Extract the [x, y] coordinate from the center of the cell holding the provided text.  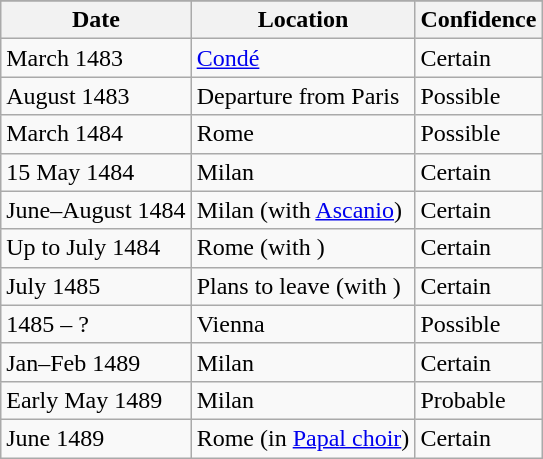
Location [303, 20]
Rome [303, 134]
June–August 1484 [96, 210]
Vienna [303, 324]
March 1484 [96, 134]
Rome (with ) [303, 248]
Condé [303, 58]
Jan–Feb 1489 [96, 362]
March 1483 [96, 58]
Up to July 1484 [96, 248]
July 1485 [96, 286]
Departure from Paris [303, 96]
Probable [478, 400]
Rome (in Papal choir) [303, 438]
August 1483 [96, 96]
Milan (with Ascanio) [303, 210]
June 1489 [96, 438]
1485 – ? [96, 324]
Early May 1489 [96, 400]
15 May 1484 [96, 172]
Date [96, 20]
Confidence [478, 20]
Plans to leave (with ) [303, 286]
